Output the (x, y) coordinate of the center of the cell containing the given text.  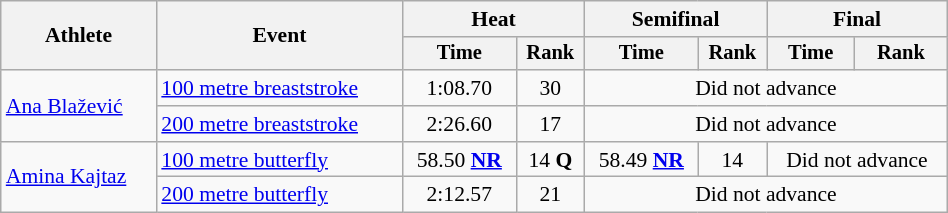
1:08.70 (460, 88)
21 (550, 195)
100 metre breaststroke (279, 88)
58.49 NR (642, 160)
Event (279, 36)
Amina Kajtaz (79, 178)
14 (732, 160)
2:12.57 (460, 195)
17 (550, 124)
Final (858, 19)
Heat (494, 19)
Semifinal (676, 19)
Ana Blažević (79, 106)
2:26.60 (460, 124)
100 metre butterfly (279, 160)
14 Q (550, 160)
200 metre breaststroke (279, 124)
58.50 NR (460, 160)
200 metre butterfly (279, 195)
30 (550, 88)
Athlete (79, 36)
